Identify which cell holds the provided text, then report its [x, y] central coordinate. 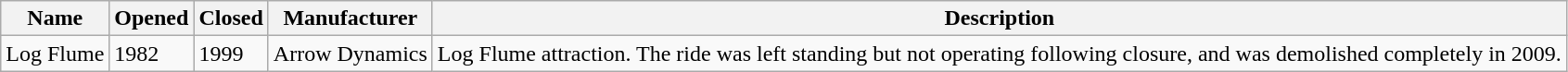
1982 [152, 54]
Closed [231, 18]
Opened [152, 18]
Log Flume [56, 54]
Description [1000, 18]
Log Flume attraction. The ride was left standing but not operating following closure, and was demolished completely in 2009. [1000, 54]
1999 [231, 54]
Name [56, 18]
Arrow Dynamics [351, 54]
Manufacturer [351, 18]
